Search for the cell housing the specified text and yield its [X, Y] center coordinate. 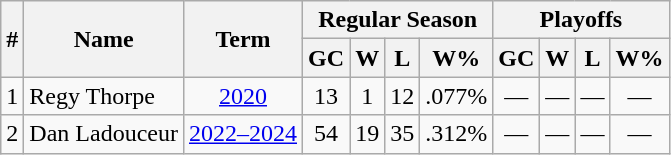
2022–2024 [242, 134]
13 [326, 96]
.077% [456, 96]
Playoffs [581, 20]
Name [104, 39]
2020 [242, 96]
Regular Season [398, 20]
2 [12, 134]
.312% [456, 134]
54 [326, 134]
Term [242, 39]
Regy Thorpe [104, 96]
35 [402, 134]
# [12, 39]
19 [368, 134]
Dan Ladouceur [104, 134]
12 [402, 96]
